Provide the [x, y] coordinate of the cell's center where the given text is located.  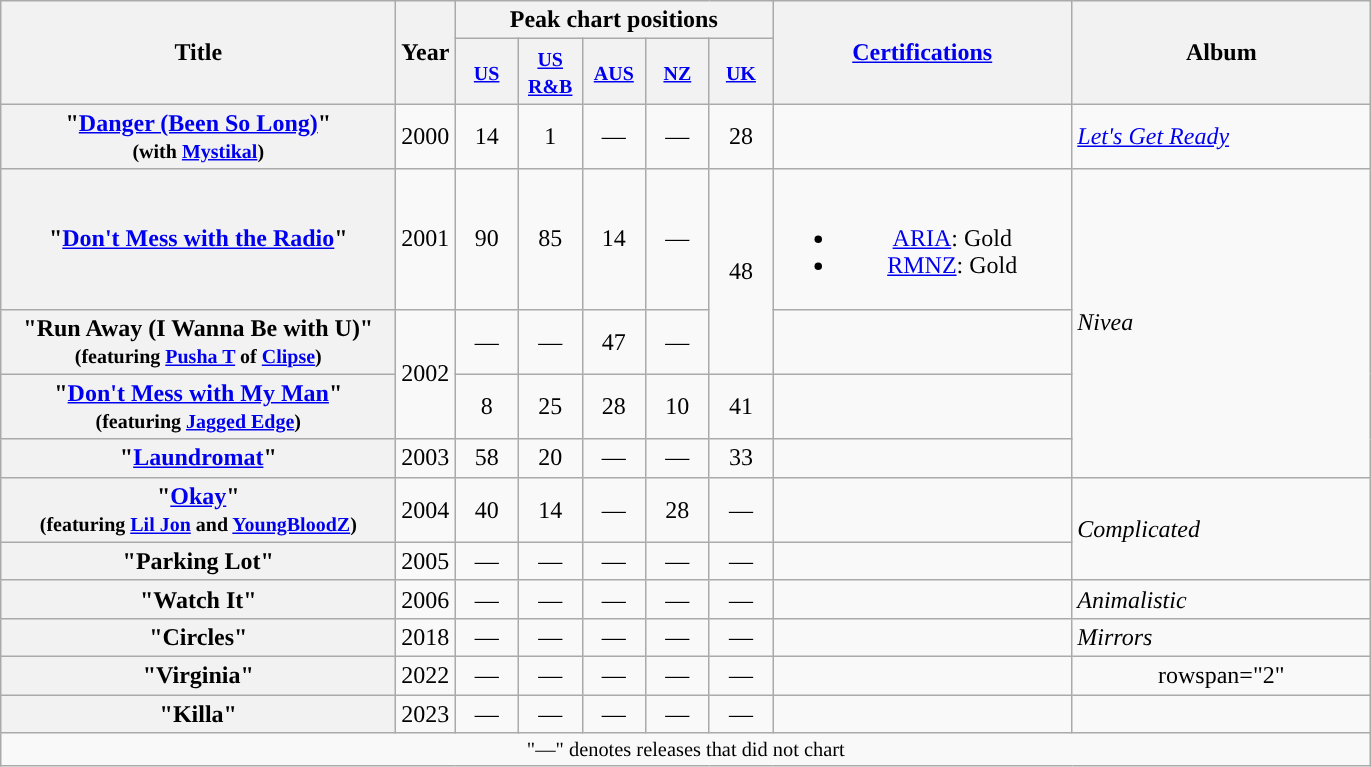
ARIA: GoldRMNZ: Gold [922, 239]
"Laundromat" [198, 458]
USR&B [550, 72]
90 [487, 239]
2003 [426, 458]
40 [487, 510]
Album [1222, 52]
Animalistic [1222, 599]
"Don't Mess with My Man" (featuring Jagged Edge) [198, 406]
2006 [426, 599]
1 [550, 136]
"Virginia" [198, 675]
Year [426, 52]
10 [678, 406]
2005 [426, 561]
20 [550, 458]
Let's Get Ready [1222, 136]
"Circles" [198, 637]
47 [614, 342]
Mirrors [1222, 637]
Nivea [1222, 323]
"Run Away (I Wanna Be with U)" (featuring Pusha T of Clipse) [198, 342]
US [487, 72]
NZ [678, 72]
rowspan="2" [1222, 675]
2001 [426, 239]
48 [741, 272]
2022 [426, 675]
Title [198, 52]
Certifications [922, 52]
"Parking Lot" [198, 561]
2023 [426, 713]
41 [741, 406]
Complicated [1222, 528]
33 [741, 458]
2004 [426, 510]
2002 [426, 374]
"Danger (Been So Long)" (with Mystikal) [198, 136]
25 [550, 406]
Peak chart positions [614, 20]
"Don't Mess with the Radio" [198, 239]
2000 [426, 136]
8 [487, 406]
"Killa" [198, 713]
85 [550, 239]
2018 [426, 637]
UK [741, 72]
AUS [614, 72]
58 [487, 458]
"Watch It" [198, 599]
"—" denotes releases that did not chart [686, 750]
"Okay" (featuring Lil Jon and YoungBloodZ) [198, 510]
